For the text-containing cell, return its midpoint in [X, Y] coordinate format. 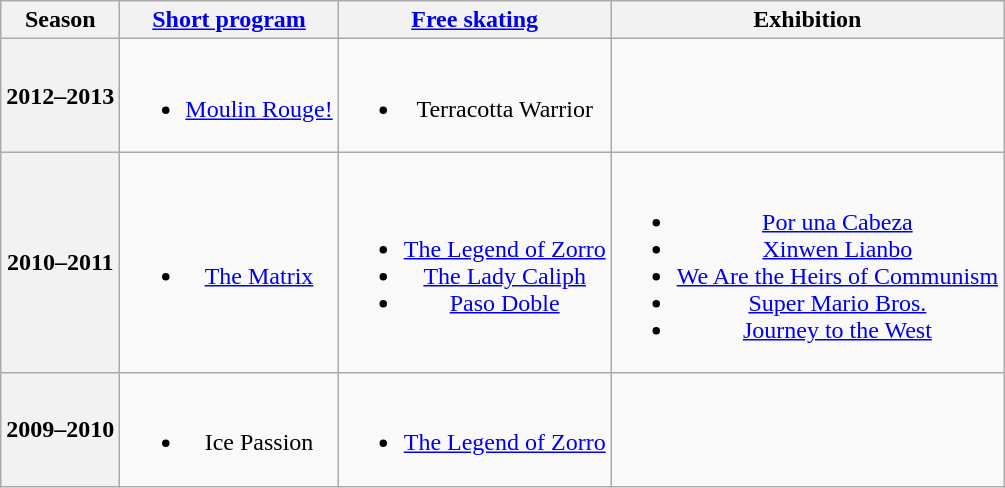
The Legend of Zorro [474, 430]
Terracotta Warrior [474, 96]
The Matrix [229, 262]
2010–2011 [60, 262]
The Legend of Zorro The Lady Caliph Paso Doble [474, 262]
Moulin Rouge! [229, 96]
Season [60, 20]
Free skating [474, 20]
2009–2010 [60, 430]
2012–2013 [60, 96]
Short program [229, 20]
Exhibition [807, 20]
Ice Passion [229, 430]
Por una Cabeza Xinwen LianboWe Are the Heirs of CommunismSuper Mario Bros. Journey to the West [807, 262]
